Locate the cell with the specified text and output its [x, y] center coordinate. 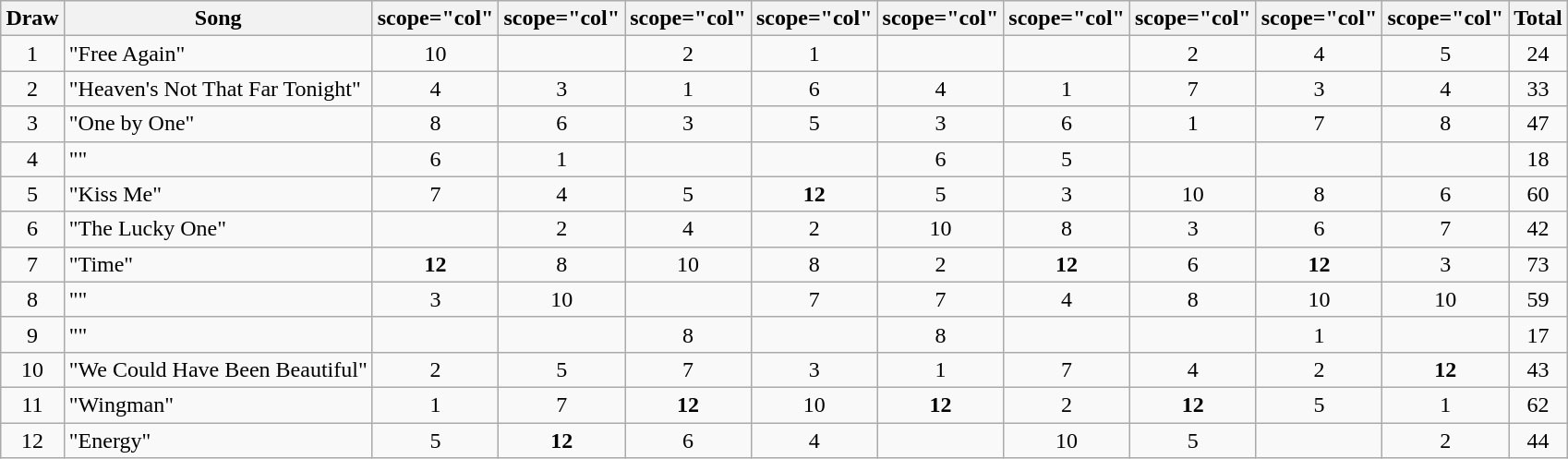
"The Lucky One" [218, 229]
59 [1538, 299]
"Free Again" [218, 54]
Total [1538, 18]
9 [32, 334]
47 [1538, 124]
11 [32, 405]
17 [1538, 334]
24 [1538, 54]
18 [1538, 159]
"Energy" [218, 441]
"One by One" [218, 124]
62 [1538, 405]
60 [1538, 194]
73 [1538, 264]
"Time" [218, 264]
"Heaven's Not That Far Tonight" [218, 89]
"Kiss Me" [218, 194]
44 [1538, 441]
"Wingman" [218, 405]
43 [1538, 369]
"We Could Have Been Beautiful" [218, 369]
33 [1538, 89]
Song [218, 18]
42 [1538, 229]
Draw [32, 18]
